Scan for the cell matching the given text and deliver its (X, Y) coordinate at center. 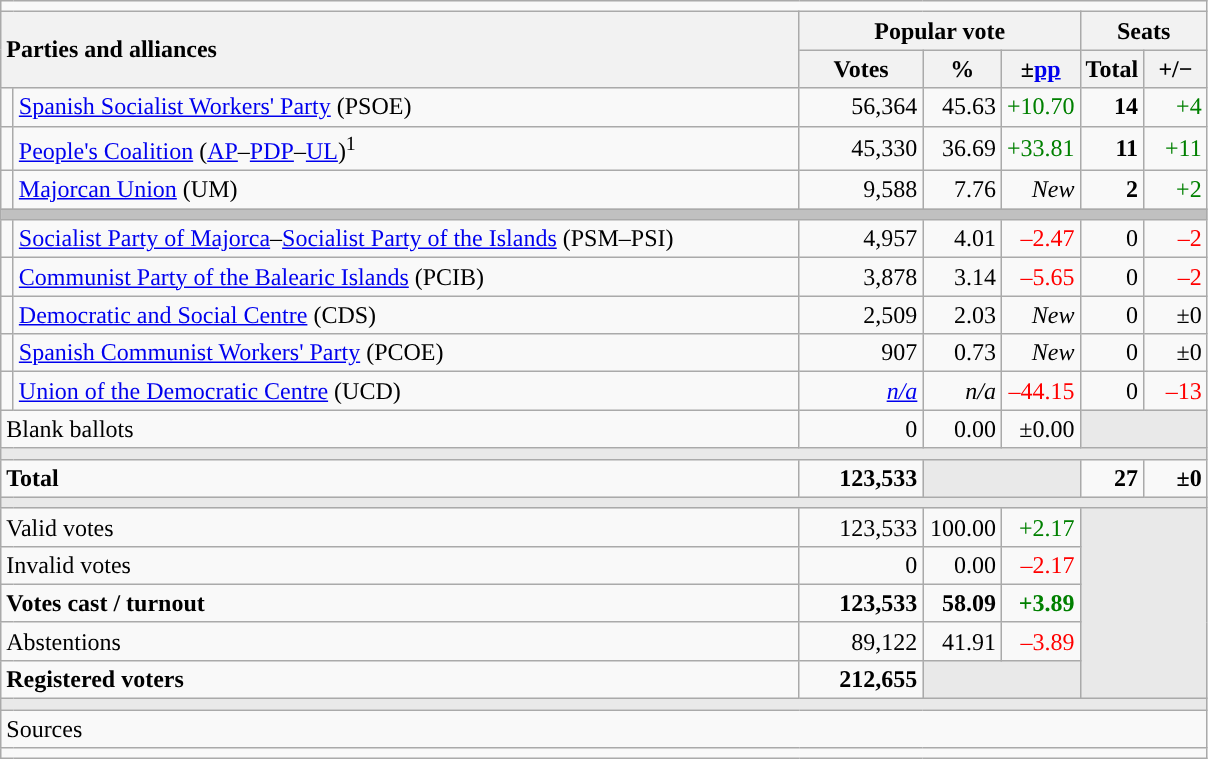
+3.89 (1040, 603)
Blank ballots (400, 429)
% (962, 69)
+2.17 (1040, 527)
Spanish Socialist Workers' Party (PSOE) (406, 107)
Votes (861, 69)
27 (1112, 478)
+33.81 (1040, 148)
–3.89 (1040, 641)
14 (1112, 107)
212,655 (861, 679)
+2 (1176, 190)
3,878 (861, 277)
–13 (1176, 391)
Socialist Party of Majorca–Socialist Party of the Islands (PSM–PSI) (406, 239)
Union of the Democratic Centre (UCD) (406, 391)
2.03 (962, 315)
Invalid votes (400, 565)
Communist Party of the Balearic Islands (PCIB) (406, 277)
3.14 (962, 277)
7.76 (962, 190)
±pp (1040, 69)
41.91 (962, 641)
11 (1112, 148)
0.73 (962, 353)
People's Coalition (AP–PDP–UL)1 (406, 148)
+4 (1176, 107)
Democratic and Social Centre (CDS) (406, 315)
–44.15 (1040, 391)
Votes cast / turnout (400, 603)
+10.70 (1040, 107)
45,330 (861, 148)
45.63 (962, 107)
Parties and alliances (400, 50)
89,122 (861, 641)
4.01 (962, 239)
Majorcan Union (UM) (406, 190)
+/− (1176, 69)
+11 (1176, 148)
Registered voters (400, 679)
907 (861, 353)
58.09 (962, 603)
Spanish Communist Workers' Party (PCOE) (406, 353)
Valid votes (400, 527)
Sources (604, 729)
4,957 (861, 239)
100.00 (962, 527)
56,364 (861, 107)
Abstentions (400, 641)
2 (1112, 190)
Popular vote (940, 31)
Seats (1144, 31)
±0.00 (1040, 429)
–2.47 (1040, 239)
–5.65 (1040, 277)
36.69 (962, 148)
–2.17 (1040, 565)
9,588 (861, 190)
2,509 (861, 315)
